Return the (X, Y) coordinate for the center point of the cell that contains the specified text.  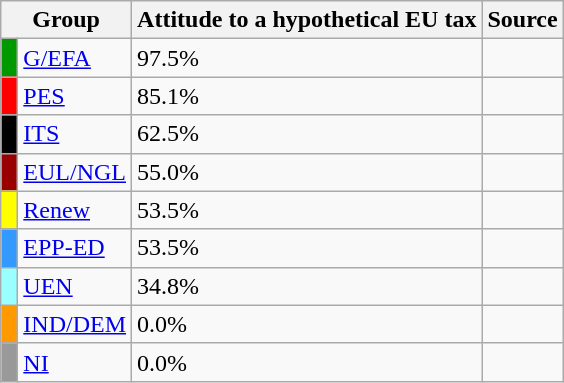
ITS (75, 134)
Renew (75, 210)
85.1% (307, 96)
Attitude to a hypothetical EU tax (307, 20)
Source (522, 20)
Group (66, 20)
PES (75, 96)
IND/DEM (75, 324)
EPP-ED (75, 248)
55.0% (307, 172)
97.5% (307, 58)
62.5% (307, 134)
G/EFA (75, 58)
EUL/NGL (75, 172)
NI (75, 362)
34.8% (307, 286)
UEN (75, 286)
